Provide the [x, y] coordinate of the cell's center where the given text is located.  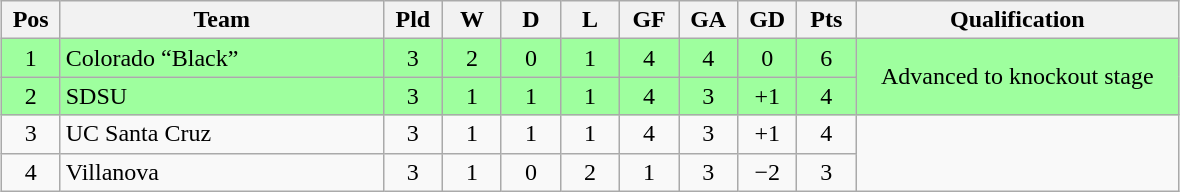
UC Santa Cruz [222, 134]
W [472, 20]
GF [650, 20]
6 [826, 58]
Pos [30, 20]
Colorado “Black” [222, 58]
Team [222, 20]
GA [708, 20]
GD [768, 20]
Pts [826, 20]
D [530, 20]
−2 [768, 172]
Advanced to knockout stage [1018, 77]
Qualification [1018, 20]
Pld [412, 20]
L [590, 20]
SDSU [222, 96]
Villanova [222, 172]
